Find where the given text appears and provide that cell's center as (X, Y) coordinate. 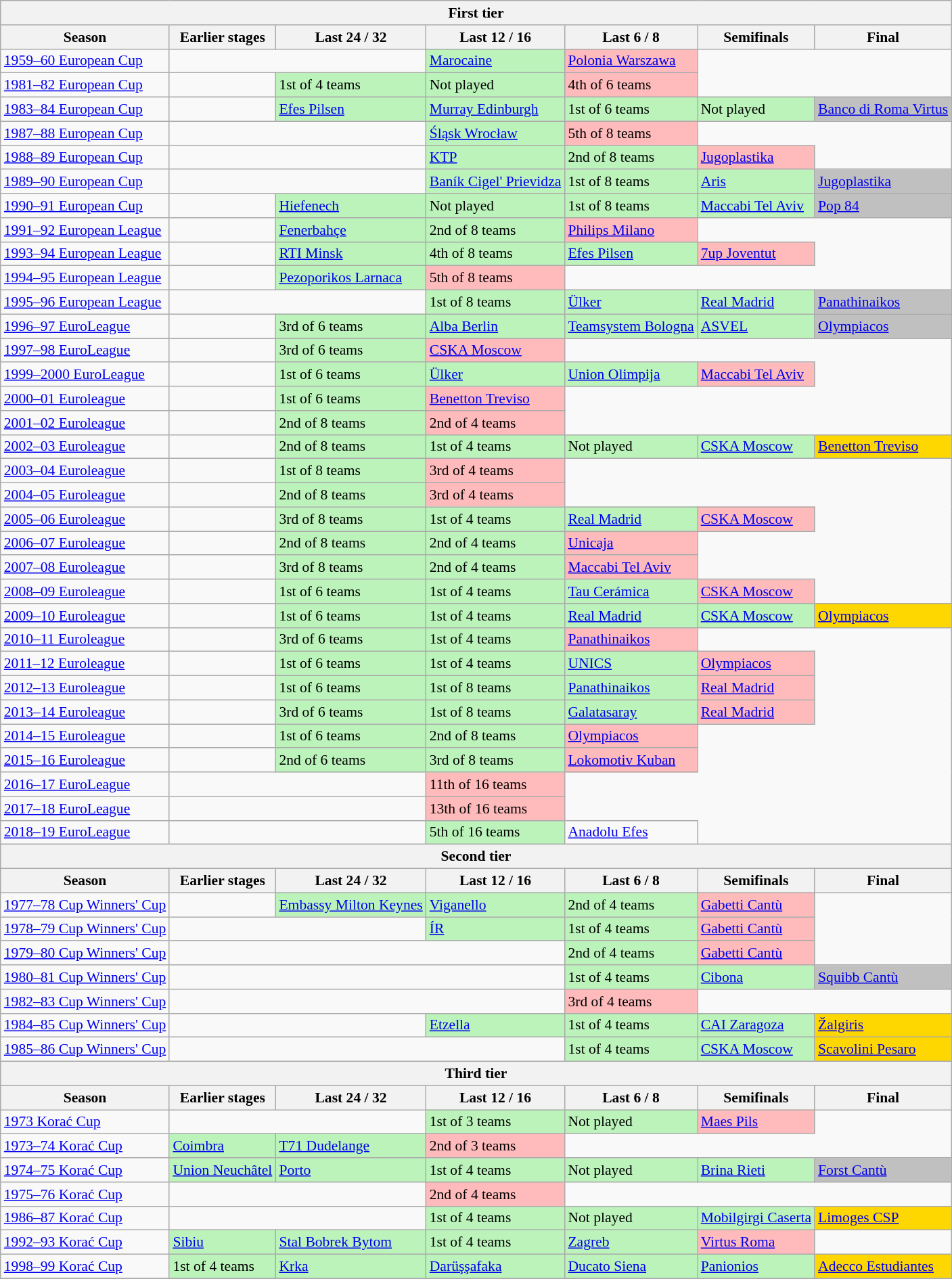
ÍR (495, 929)
11th of 16 teams (495, 784)
1st of 3 teams (495, 1122)
1981–82 European Cup (85, 85)
Coimbra (222, 1146)
2004–05 Euroleague (85, 495)
1979–80 Cup Winners' Cup (85, 953)
Teamsystem Bologna (631, 326)
1995–96 European League (85, 302)
1987–88 European Cup (85, 133)
Cibona (756, 977)
1978–79 Cup Winners' Cup (85, 929)
2015–16 Euroleague (85, 761)
1985–86 Cup Winners' Cup (85, 1050)
Zagreb (631, 1242)
2010–11 Euroleague (85, 639)
2005–06 Euroleague (85, 519)
7up Joventut (756, 254)
2016–17 EuroLeague (85, 784)
Marocaine (495, 61)
RTI Minsk (350, 254)
2009–10 Euroleague (85, 616)
1973 Korać Cup (85, 1122)
Fenerbahçe (350, 230)
1992–93 Korać Cup (85, 1242)
1989–90 European Cup (85, 182)
1990–91 European Cup (85, 206)
1993–94 European League (85, 254)
1991–92 European League (85, 230)
Ducato Siena (631, 1267)
Sibiu (222, 1242)
Limoges CSP (883, 1218)
Alba Berlin (495, 326)
Murray Edinburgh (495, 110)
1999–2000 EuroLeague (85, 375)
Baník Cigel' Prievidza (495, 182)
Viganello (495, 905)
1959–60 European Cup (85, 61)
Forst Cantù (883, 1170)
1984–85 Cup Winners' Cup (85, 1025)
Banco di Roma Virtus (883, 110)
Śląsk Wrocław (495, 133)
Squibb Cantù (883, 977)
Brina Rieti (756, 1170)
1998–99 Korać Cup (85, 1267)
Union Neuchâtel (222, 1170)
2008–09 Euroleague (85, 591)
Stal Bobrek Bytom (350, 1242)
4th of 8 teams (495, 254)
Virtus Roma (756, 1242)
1988–89 European Cup (85, 158)
Pezoporikos Larnaca (350, 278)
Embassy Milton Keynes (350, 905)
1983–84 European Cup (85, 110)
Panionios (756, 1267)
Tau Cerámica (631, 591)
First tier (476, 13)
2006–07 Euroleague (85, 543)
1974–75 Korać Cup (85, 1170)
CAI Zaragoza (756, 1025)
5th of 16 teams (495, 832)
1994–95 European League (85, 278)
Lokomotiv Kuban (631, 761)
1975–76 Korać Cup (85, 1194)
1982–83 Cup Winners' Cup (85, 1002)
Porto (350, 1170)
2nd of 6 teams (350, 761)
Pop 84 (883, 206)
T71 Dudelange (350, 1146)
2018–19 EuroLeague (85, 832)
2nd of 3 teams (495, 1146)
2001–02 Euroleague (85, 423)
Aris (756, 182)
13th of 16 teams (495, 809)
KTP (495, 158)
Third tier (476, 1074)
UNICS (631, 664)
2014–15 Euroleague (85, 736)
1986–87 Korać Cup (85, 1218)
ASVEL (756, 326)
Philips Milano (631, 230)
Hiefenech (350, 206)
1996–97 EuroLeague (85, 326)
2017–18 EuroLeague (85, 809)
Galatasaray (631, 712)
Darüşşafaka (495, 1267)
Krka (350, 1267)
Unicaja (631, 543)
1977–78 Cup Winners' Cup (85, 905)
2003–04 Euroleague (85, 471)
2011–12 Euroleague (85, 664)
2000–01 Euroleague (85, 399)
Etzella (495, 1025)
Maes Pils (756, 1122)
Anadolu Efes (631, 832)
2012–13 Euroleague (85, 688)
Second tier (476, 857)
Union Olimpija (631, 375)
Adecco Estudiantes (883, 1267)
Polonia Warszawa (631, 61)
2002–03 Euroleague (85, 447)
2007–08 Euroleague (85, 568)
1980–81 Cup Winners' Cup (85, 977)
2013–14 Euroleague (85, 712)
1997–98 EuroLeague (85, 351)
4th of 6 teams (631, 85)
1973–74 Korać Cup (85, 1146)
Scavolini Pesaro (883, 1050)
Mobilgirgi Caserta (756, 1218)
Žalgiris (883, 1025)
